Output the (x, y) coordinate of the center of the cell containing the given text.  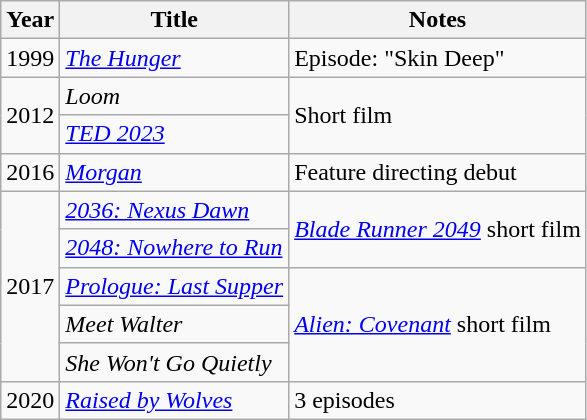
Meet Walter (174, 324)
TED 2023 (174, 134)
2020 (30, 400)
Short film (438, 115)
2016 (30, 172)
Morgan (174, 172)
Prologue: Last Supper (174, 286)
Raised by Wolves (174, 400)
Feature directing debut (438, 172)
2017 (30, 286)
2036: Nexus Dawn (174, 210)
Loom (174, 96)
Year (30, 20)
She Won't Go Quietly (174, 362)
The Hunger (174, 58)
3 episodes (438, 400)
2012 (30, 115)
Notes (438, 20)
Title (174, 20)
1999 (30, 58)
2048: Nowhere to Run (174, 248)
Alien: Covenant short film (438, 324)
Episode: "Skin Deep" (438, 58)
Blade Runner 2049 short film (438, 229)
